Pinpoint the cell where the given text exists, returning its [x, y] midpoint coordinate. 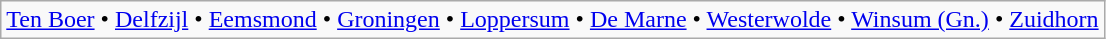
Ten Boer • Delfzijl • Eemsmond • Groningen • Loppersum • De Marne • Westerwolde • Winsum (Gn.) • Zuidhorn [552, 20]
